Search for the cell housing the specified text and yield its (x, y) center coordinate. 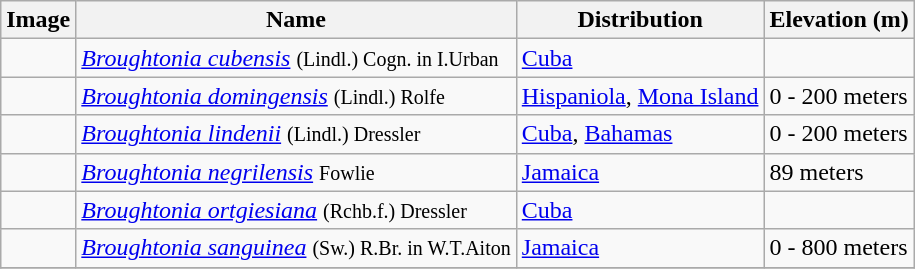
Broughtonia lindenii (Lindl.) Dressler (296, 134)
89 meters (839, 172)
Broughtonia ortgiesiana (Rchb.f.) Dressler (296, 210)
Distribution (640, 20)
Cuba, Bahamas (640, 134)
Broughtonia negrilensis Fowlie (296, 172)
Name (296, 20)
Hispaniola, Mona Island (640, 96)
Broughtonia domingensis (Lindl.) Rolfe (296, 96)
0 - 800 meters (839, 248)
Image (38, 20)
Broughtonia cubensis (Lindl.) Cogn. in I.Urban (296, 58)
Broughtonia sanguinea (Sw.) R.Br. in W.T.Aiton (296, 248)
Elevation (m) (839, 20)
